Return (x, y) of the center of cell containing provided text 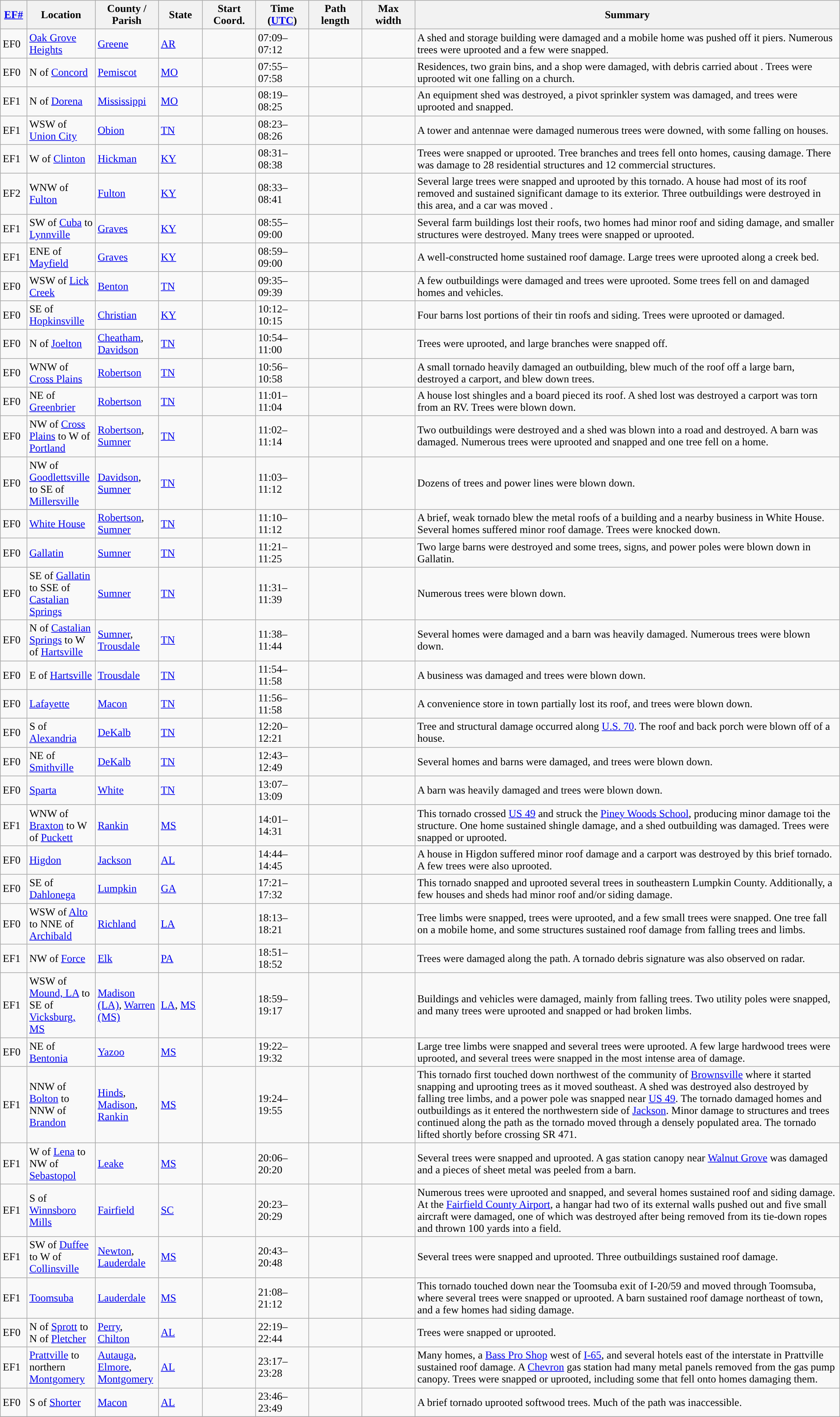
23:17–23:28 (282, 1367)
A convenience store in town partially lost its roof, and trees were blown down. (627, 704)
A business was damaged and trees were blown down. (627, 675)
Hickman (127, 159)
NW of Goodlettsville to SE of Millersville (61, 483)
County / Parish (127, 15)
Jackson (127, 860)
WNW of Fulton (61, 194)
18:51–18:52 (282, 959)
Sparta (61, 790)
White (127, 790)
SW of Duffee to W of Collinsville (61, 1257)
Trees were damaged along the path. A tornado debris signature was also observed on radar. (627, 959)
10:12–10:15 (282, 315)
08:19–08:25 (282, 101)
N of Joelton (61, 344)
20:43–20:48 (282, 1257)
Lauderdale (127, 1298)
An equipment shed was destroyed, a pivot sprinkler system was damaged, and trees were uprooted and snapped. (627, 101)
Trousdale (127, 675)
WSW of Alto to NNE of Archibald (61, 923)
A shed and storage building were damaged and a mobile home was pushed off it piers. Numerous trees were uprooted and a few were snapped. (627, 43)
08:33–08:41 (282, 194)
Location (61, 15)
Several homes were damaged and a barn was heavily damaged. Numerous trees were blown down. (627, 640)
11:54–11:58 (282, 675)
Mississippi (127, 101)
E of Hartsville (61, 675)
A tower and antennae were damaged numerous trees were downed, with some falling on houses. (627, 130)
A few outbuildings were damaged and trees were uprooted. Some trees fell on and damaged homes and vehicles. (627, 286)
Two large barns were destroyed and some trees, signs, and power poles were blown down in Gallatin. (627, 553)
Prattville to northern Montgomery (61, 1367)
Trees were snapped or uprooted. (627, 1333)
Fairfield (127, 1211)
NE of Bentonia (61, 1052)
11:21–11:25 (282, 553)
PA (180, 959)
Davidson, Sumner (127, 483)
Madison (LA), Warren (MS) (127, 1005)
09:35–09:39 (282, 286)
Several trees were snapped and uprooted. Three outbuildings sustained roof damage. (627, 1257)
Yazoo (127, 1052)
Summary (627, 15)
12:43–12:49 (282, 761)
Trees were uprooted, and large branches were snapped off. (627, 344)
13:07–13:09 (282, 790)
LA, MS (180, 1005)
Newton, Lauderdale (127, 1257)
Perry, Chilton (127, 1333)
11:01–11:04 (282, 401)
07:09–07:12 (282, 43)
Fulton (127, 194)
NW of Cross Plains to W of Portland (61, 436)
11:10–11:12 (282, 524)
A small tornado heavily damaged an outbuilding, blew much of the roof off a large barn, destroyed a carport, and blew down trees. (627, 372)
N of Dorena (61, 101)
Elk (127, 959)
S of Alexandria (61, 733)
Christian (127, 315)
08:23–08:26 (282, 130)
Obion (127, 130)
Four barns lost portions of their tin roofs and siding. Trees were uprooted or damaged. (627, 315)
N of Castalian Springs to W of Hartsville (61, 640)
EF2 (14, 194)
Toomsuba (61, 1298)
Tree and structural damage occurred along U.S. 70. The roof and back porch were blown off of a house. (627, 733)
11:02–11:14 (282, 436)
WSW of Mound, LA to SE of Vicksburg, MS (61, 1005)
W of Lena to NW of Sebastopol (61, 1164)
Hinds, Madison, Rankin (127, 1105)
Max width (389, 15)
Numerous trees were blown down. (627, 594)
08:55–09:00 (282, 229)
Dozens of trees and power lines were blown down. (627, 483)
State (180, 15)
Several homes and barns were damaged, and trees were blown down. (627, 761)
11:31–11:39 (282, 594)
EF# (14, 15)
A well-constructed home sustained roof damage. Large trees were uprooted along a creek bed. (627, 257)
Path length (335, 15)
Lumpkin (127, 889)
NE of Smithville (61, 761)
Benton (127, 286)
12:20–12:21 (282, 733)
SE of Dahlonega (61, 889)
A house in Higdon suffered minor roof damage and a carport was destroyed by this brief tornado. A few trees were also uprooted. (627, 860)
WSW of Lick Creek (61, 286)
10:54–11:00 (282, 344)
Start Coord. (229, 15)
19:22–19:32 (282, 1052)
08:31–08:38 (282, 159)
19:24–19:55 (282, 1105)
10:56–10:58 (282, 372)
Sumner, Trousdale (127, 640)
Residences, two grain bins, and a shop were damaged, with debris carried about . Trees were uprooted wit one falling on a church. (627, 73)
14:44–14:45 (282, 860)
NW of Force (61, 959)
17:21–17:32 (282, 889)
11:56–11:58 (282, 704)
SC (180, 1211)
S of Shorter (61, 1402)
W of Clinton (61, 159)
Pemiscot (127, 73)
N of Concord (61, 73)
Cheatham, Davidson (127, 344)
SE of Hopkinsville (61, 315)
A brief tornado uprooted softwood trees. Much of the path was inaccessible. (627, 1402)
14:01–14:31 (282, 825)
ENE of Mayfield (61, 257)
21:08–21:12 (282, 1298)
20:06–20:20 (282, 1164)
NNW of Bolton to NNW of Brandon (61, 1105)
White House (61, 524)
11:03–11:12 (282, 483)
Greene (127, 43)
Oak Grove Heights (61, 43)
WNW of Cross Plains (61, 372)
LA (180, 923)
N of Sprott to N of Pletcher (61, 1333)
WSW of Union City (61, 130)
SE of Gallatin to SSE of Castalian Springs (61, 594)
Several trees were snapped and uprooted. A gas station canopy near Walnut Grove was damaged and a pieces of sheet metal was peeled from a barn. (627, 1164)
Higdon (61, 860)
Richland (127, 923)
Time (UTC) (282, 15)
A barn was heavily damaged and trees were blown down. (627, 790)
Leake (127, 1164)
Rankin (127, 825)
Gallatin (61, 553)
AR (180, 43)
22:19–22:44 (282, 1333)
SW of Cuba to Lynnville (61, 229)
NE of Greenbrier (61, 401)
GA (180, 889)
S of Winnsboro Mills (61, 1211)
08:59–09:00 (282, 257)
A house lost shingles and a board pieced its roof. A shed lost was destroyed a carport was torn from an RV. Trees were blown down. (627, 401)
23:46–23:49 (282, 1402)
Lafayette (61, 704)
11:38–11:44 (282, 640)
18:13–18:21 (282, 923)
WNW of Braxton to W of Puckett (61, 825)
18:59–19:17 (282, 1005)
Autauga, Elmore, Montgomery (127, 1367)
07:55–07:58 (282, 73)
20:23–20:29 (282, 1211)
